For the text-containing cell, return its midpoint in (X, Y) coordinate format. 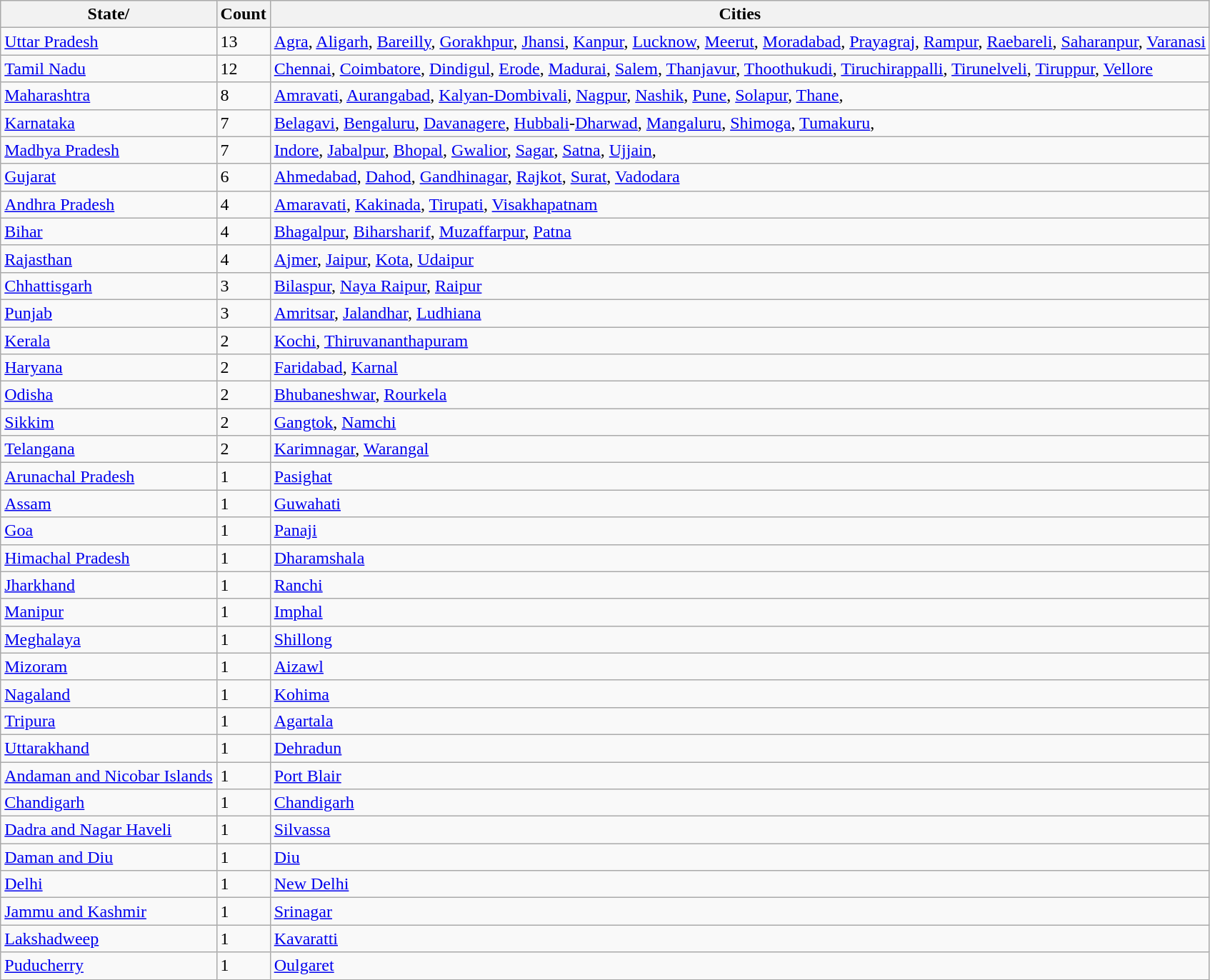
Andaman and Nicobar Islands (109, 775)
Dadra and Nagar Haveli (109, 830)
Faridabad, Karnal (740, 368)
Guwahati (740, 504)
Mizoram (109, 666)
Bhubaneshwar, Rourkela (740, 395)
Imphal (740, 612)
Kerala (109, 341)
Chennai, Coimbatore, Dindigul, Erode, Madurai, Salem, Thanjavur, Thoothukudi, Tiruchirappalli, Tirunelveli, Tiruppur, Vellore (740, 69)
Delhi (109, 884)
Rajasthan (109, 259)
Kochi, Thiruvananthapuram (740, 341)
Maharashtra (109, 96)
State/ (109, 14)
Ranchi (740, 585)
Madhya Pradesh (109, 150)
Himachal Pradesh (109, 558)
6 (243, 177)
Ajmer, Jaipur, Kota, Udaipur (740, 259)
Bhagalpur, Biharsharif, Muzaffarpur, Patna (740, 231)
Ahmedabad, Dahod, Gandhinagar, Rajkot, Surat, Vadodara (740, 177)
Amaravati, Kakinada, Tirupati, Visakhapatnam (740, 204)
Count (243, 14)
Telangana (109, 449)
Jharkhand (109, 585)
Bilaspur, Naya Raipur, Raipur (740, 286)
Tamil Nadu (109, 69)
Agartala (740, 721)
8 (243, 96)
Aizawl (740, 666)
Puducherry (109, 966)
Kavaratti (740, 939)
Pasighat (740, 476)
Goa (109, 531)
Odisha (109, 395)
Meghalaya (109, 639)
Shillong (740, 639)
Punjab (109, 313)
13 (243, 41)
Manipur (109, 612)
Nagaland (109, 694)
Haryana (109, 368)
Uttarakhand (109, 748)
Tripura (109, 721)
Lakshadweep (109, 939)
Bihar (109, 231)
Srinagar (740, 911)
Jammu and Kashmir (109, 911)
Karnataka (109, 123)
Amravati, Aurangabad, Kalyan-Dombivali, Nagpur, Nashik, Pune, Solapur, Thane, (740, 96)
Port Blair (740, 775)
New Delhi (740, 884)
Arunachal Pradesh (109, 476)
Andhra Pradesh (109, 204)
Assam (109, 504)
Diu (740, 857)
Oulgaret (740, 966)
12 (243, 69)
Dharamshala (740, 558)
Uttar Pradesh (109, 41)
Gangtok, Namchi (740, 422)
Dehradun (740, 748)
Kohima (740, 694)
Belagavi, Bengaluru, Davanagere, Hubbali-Dharwad, Mangaluru, Shimoga, Tumakuru, (740, 123)
Cities (740, 14)
Indore, Jabalpur, Bhopal, Gwalior, Sagar, Satna, Ujjain, (740, 150)
Agra, Aligarh, Bareilly, Gorakhpur, Jhansi, Kanpur, Lucknow, Meerut, Moradabad, Prayagraj, Rampur, Raebareli, Saharanpur, Varanasi (740, 41)
Daman and Diu (109, 857)
Amritsar, Jalandhar, Ludhiana (740, 313)
Karimnagar, Warangal (740, 449)
Sikkim (109, 422)
Gujarat (109, 177)
Silvassa (740, 830)
Chhattisgarh (109, 286)
Panaji (740, 531)
